Scan for the cell matching the given text and deliver its [X, Y] coordinate at center. 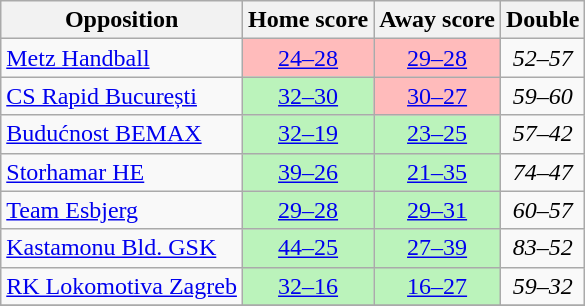
30–27 [438, 96]
24–28 [308, 58]
Double [543, 20]
52–57 [543, 58]
Budućnost BEMAX [122, 134]
16–27 [438, 286]
RK Lokomotiva Zagreb [122, 286]
CS Rapid București [122, 96]
Storhamar HE [122, 172]
83–52 [543, 248]
Kastamonu Bld. GSK [122, 248]
Opposition [122, 20]
Team Esbjerg [122, 210]
21–35 [438, 172]
32–30 [308, 96]
32–16 [308, 286]
Home score [308, 20]
Metz Handball [122, 58]
59–32 [543, 286]
27–39 [438, 248]
39–26 [308, 172]
74–47 [543, 172]
59–60 [543, 96]
44–25 [308, 248]
60–57 [543, 210]
32–19 [308, 134]
23–25 [438, 134]
29–31 [438, 210]
Away score [438, 20]
57–42 [543, 134]
